Determine the [x, y] coordinate at the center of the cell enclosing the given text.  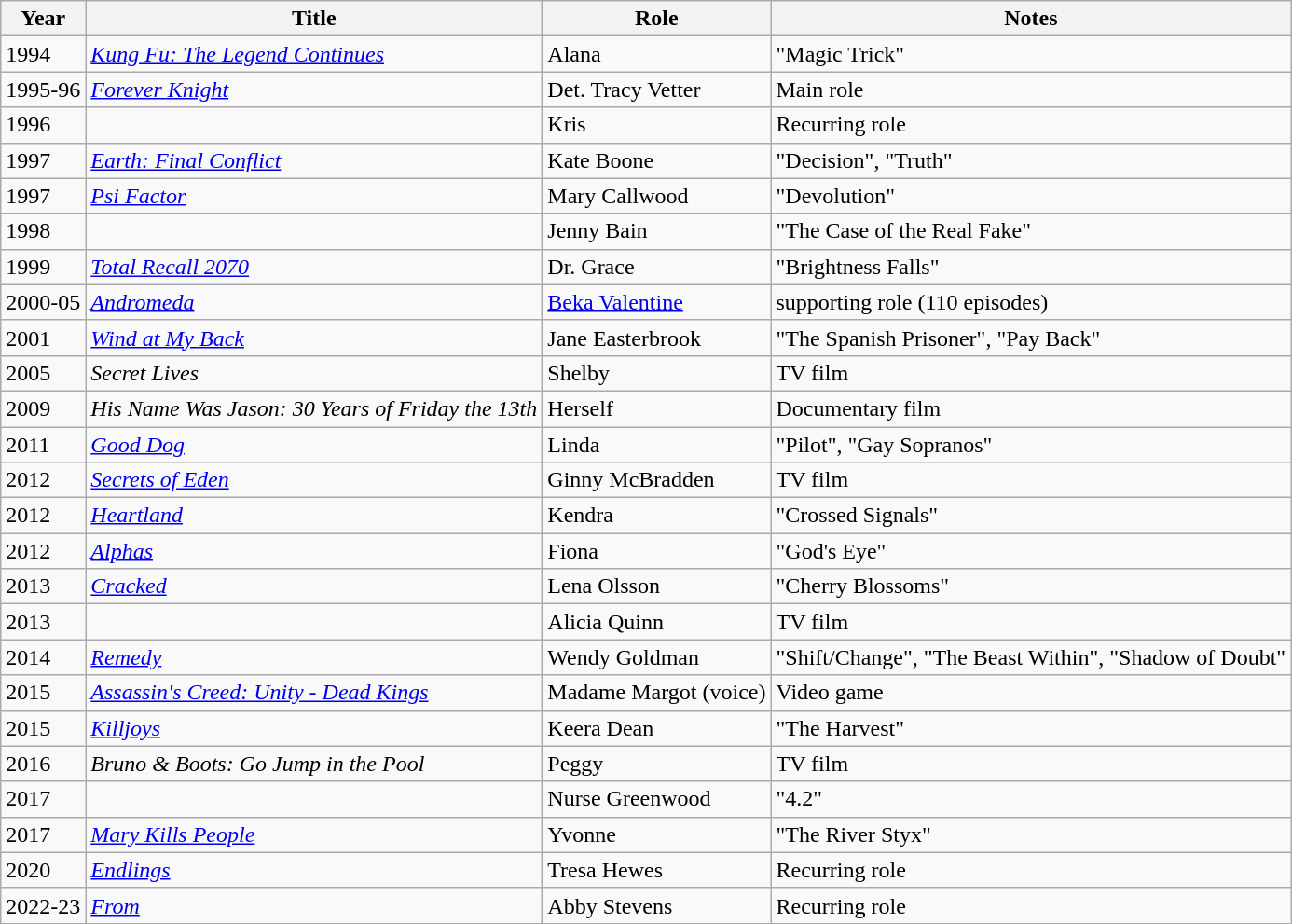
"Brightness Falls" [1031, 267]
Assassin's Creed: Unity - Dead Kings [314, 693]
Peggy [656, 764]
1994 [43, 54]
Lena Olsson [656, 586]
Andromeda [314, 302]
Earth: Final Conflict [314, 160]
1998 [43, 231]
Cracked [314, 586]
Year [43, 19]
"The Harvest" [1031, 728]
"The Case of the Real Fake" [1031, 231]
Title [314, 19]
Jane Easterbrook [656, 338]
"Pilot", "Gay Sopranos" [1031, 445]
2022-23 [43, 905]
Bruno & Boots: Go Jump in the Pool [314, 764]
"Devolution" [1031, 196]
Heartland [314, 516]
Documentary film [1031, 408]
2005 [43, 373]
1995-96 [43, 90]
Fiona [656, 551]
"Crossed Signals" [1031, 516]
2000-05 [43, 302]
Killjoys [314, 728]
1996 [43, 125]
Madame Margot (voice) [656, 693]
His Name Was Jason: 30 Years of Friday the 13th [314, 408]
"Cherry Blossoms" [1031, 586]
Total Recall 2070 [314, 267]
"Shift/Change", "The Beast Within", "Shadow of Doubt" [1031, 657]
Shelby [656, 373]
Wind at My Back [314, 338]
supporting role (110 episodes) [1031, 302]
Kendra [656, 516]
Tresa Hewes [656, 870]
2011 [43, 445]
From [314, 905]
2014 [43, 657]
Jenny Bain [656, 231]
Beka Valentine [656, 302]
"Magic Trick" [1031, 54]
Linda [656, 445]
Mary Kills People [314, 834]
"The River Styx" [1031, 834]
Video game [1031, 693]
Secret Lives [314, 373]
Kate Boone [656, 160]
Wendy Goldman [656, 657]
"4.2" [1031, 799]
Nurse Greenwood [656, 799]
Good Dog [314, 445]
"God's Eye" [1031, 551]
Notes [1031, 19]
Ginny McBradden [656, 480]
2016 [43, 764]
Role [656, 19]
Mary Callwood [656, 196]
"The Spanish Prisoner", "Pay Back" [1031, 338]
Alphas [314, 551]
Dr. Grace [656, 267]
Herself [656, 408]
2020 [43, 870]
1999 [43, 267]
Kris [656, 125]
Psi Factor [314, 196]
Abby Stevens [656, 905]
Forever Knight [314, 90]
2001 [43, 338]
Secrets of Eden [314, 480]
2009 [43, 408]
Alicia Quinn [656, 622]
Remedy [314, 657]
Keera Dean [656, 728]
"Decision", "Truth" [1031, 160]
Det. Tracy Vetter [656, 90]
Kung Fu: The Legend Continues [314, 54]
Alana [656, 54]
Endlings [314, 870]
Yvonne [656, 834]
Main role [1031, 90]
